From the cell containing the given text, extract its center point as (X, Y) coordinate. 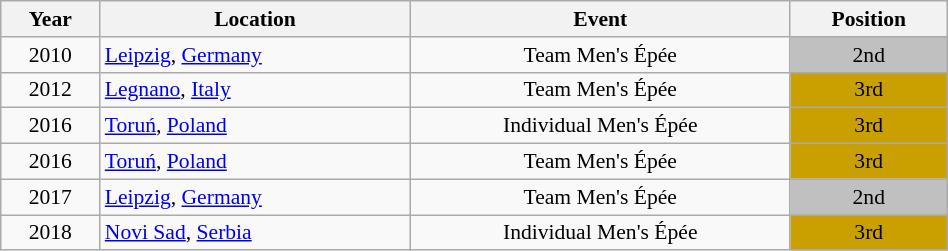
Location (255, 19)
2018 (50, 233)
2010 (50, 55)
Position (868, 19)
Novi Sad, Serbia (255, 233)
2017 (50, 197)
Event (600, 19)
Legnano, Italy (255, 90)
2012 (50, 90)
Year (50, 19)
